From the cell containing the given text, extract its center point as (x, y) coordinate. 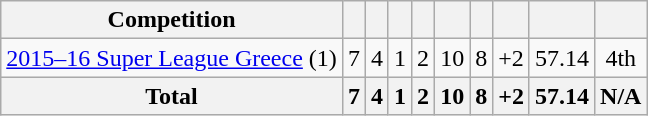
4th (621, 58)
N/A (621, 96)
Competition (172, 20)
Total (172, 96)
2015–16 Super League Greece (1) (172, 58)
